Return (X, Y) of the center of cell containing provided text 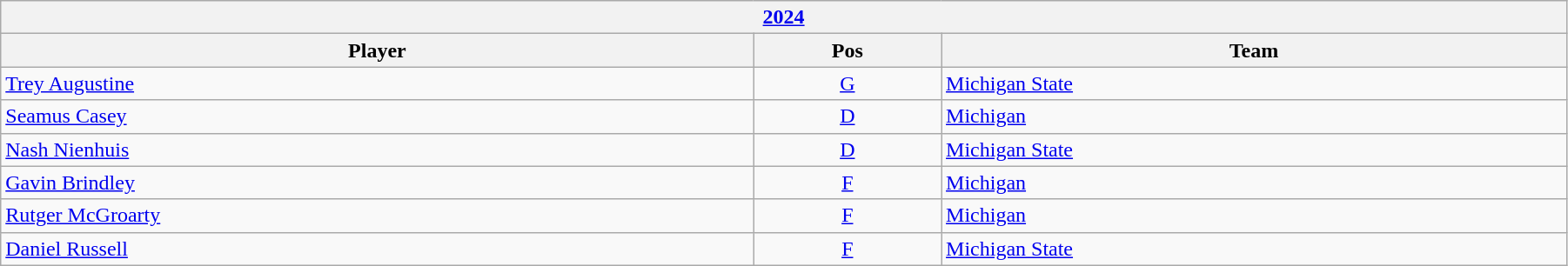
Rutger McGroarty (378, 216)
G (848, 83)
2024 (784, 17)
Team (1255, 50)
Player (378, 50)
Pos (848, 50)
Daniel Russell (378, 249)
Trey Augustine (378, 83)
Seamus Casey (378, 116)
Nash Nienhuis (378, 150)
Gavin Brindley (378, 183)
